Return the [X, Y] coordinate for the center point of the cell that contains the specified text.  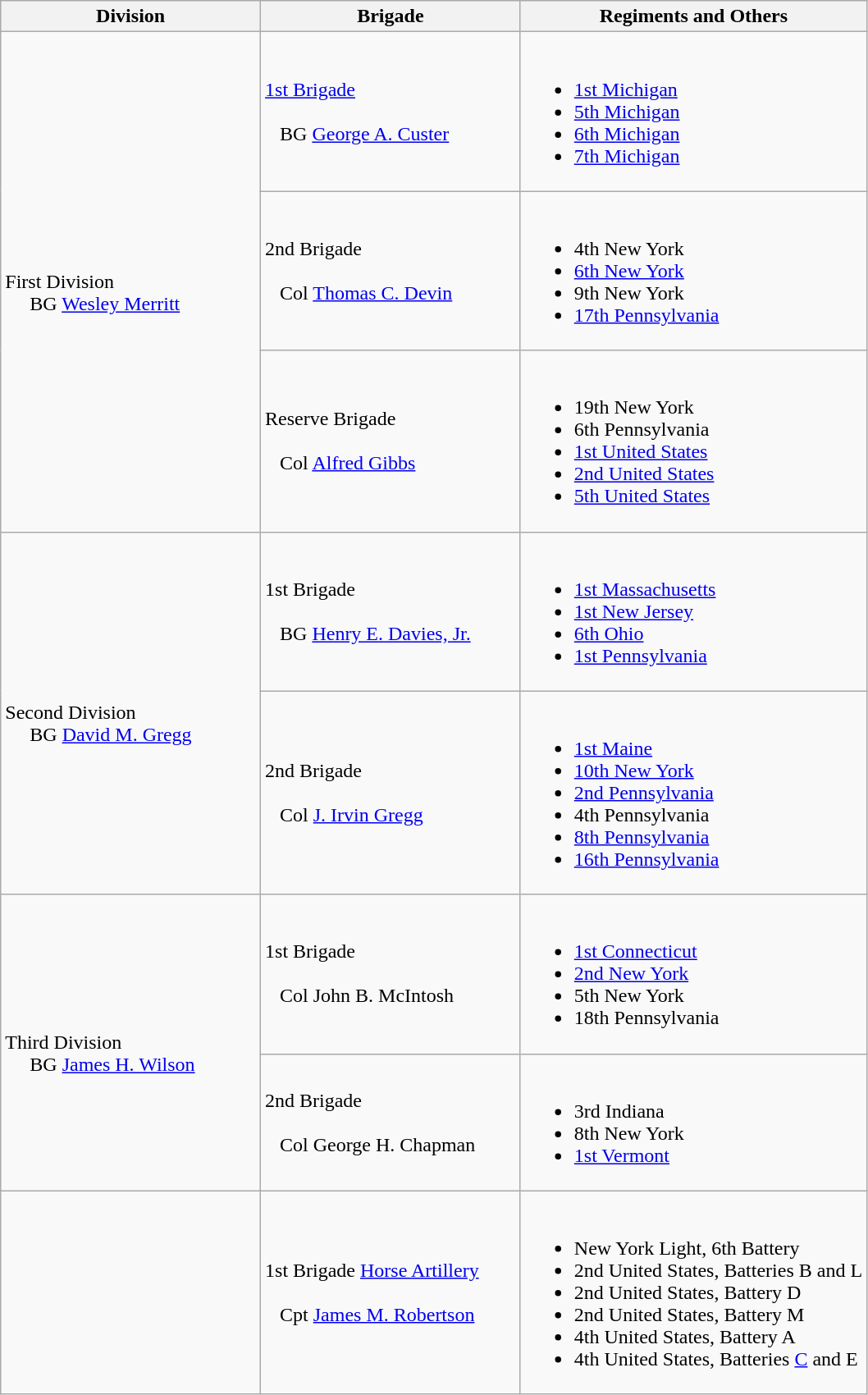
1st Brigade Horse Artillery Cpt James M. Robertson [391, 1292]
Regiments and Others [693, 16]
2nd Brigade Col J. Irvin Gregg [391, 793]
19th New York6th Pennsylvania1st United States2nd United States5th United States [693, 441]
Reserve Brigade Col Alfred Gibbs [391, 441]
Second Division BG David M. Gregg [131, 713]
1st Connecticut2nd New York5th New York18th Pennsylvania [693, 974]
First Division BG Wesley Merritt [131, 282]
2nd Brigade Col Thomas C. Devin [391, 271]
3rd Indiana8th New York1st Vermont [693, 1123]
1st Brigade Col John B. McIntosh [391, 974]
4th New York6th New York9th New York17th Pennsylvania [693, 271]
1st Michigan5th Michigan6th Michigan7th Michigan [693, 112]
1st Maine10th New York2nd Pennsylvania4th Pennsylvania8th Pennsylvania16th Pennsylvania [693, 793]
1st Brigade BG Henry E. Davies, Jr. [391, 611]
Third Division BG James H. Wilson [131, 1042]
Brigade [391, 16]
Division [131, 16]
2nd Brigade Col George H. Chapman [391, 1123]
1st Brigade BG George A. Custer [391, 112]
1st Massachusetts1st New Jersey6th Ohio1st Pennsylvania [693, 611]
